Locate the cell with the specified text and output its (X, Y) center coordinate. 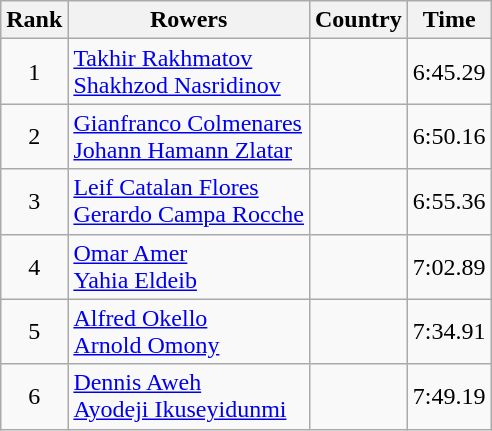
Rank (34, 20)
3 (34, 202)
Dennis AwehAyodeji Ikuseyidunmi (189, 396)
6:55.36 (449, 202)
7:49.19 (449, 396)
Time (449, 20)
5 (34, 332)
Omar AmerYahia Eldeib (189, 266)
7:02.89 (449, 266)
6 (34, 396)
Rowers (189, 20)
7:34.91 (449, 332)
6:45.29 (449, 72)
2 (34, 136)
Country (358, 20)
Gianfranco ColmenaresJohann Hamann Zlatar (189, 136)
Takhir RakhmatovShakhzod Nasridinov (189, 72)
1 (34, 72)
Leif Catalan FloresGerardo Campa Rocche (189, 202)
6:50.16 (449, 136)
4 (34, 266)
Alfred OkelloArnold Omony (189, 332)
